Output the (X, Y) coordinate of the center of the cell containing the given text.  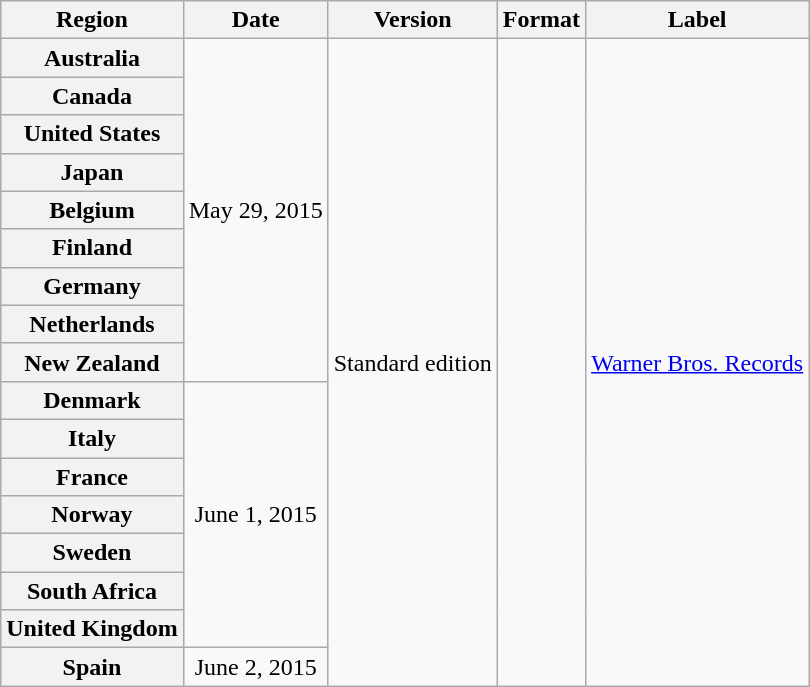
United States (92, 134)
Sweden (92, 553)
June 2, 2015 (256, 667)
Region (92, 20)
Standard edition (412, 362)
Denmark (92, 400)
Germany (92, 286)
May 29, 2015 (256, 210)
Japan (92, 172)
Belgium (92, 210)
Finland (92, 248)
Date (256, 20)
Norway (92, 515)
Netherlands (92, 324)
Canada (92, 96)
Version (412, 20)
France (92, 477)
South Africa (92, 591)
Format (541, 20)
Spain (92, 667)
Australia (92, 58)
United Kingdom (92, 629)
June 1, 2015 (256, 514)
Warner Bros. Records (698, 362)
New Zealand (92, 362)
Label (698, 20)
Italy (92, 438)
